Provide the [X, Y] coordinate of the cell's center where the given text is located.  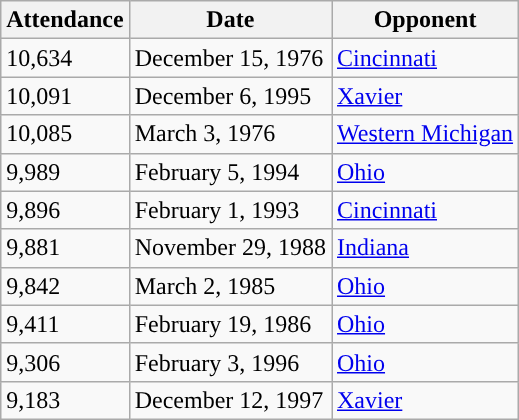
9,411 [65, 324]
February 5, 1994 [230, 172]
9,989 [65, 172]
9,881 [65, 248]
Date [230, 20]
March 2, 1985 [230, 286]
10,634 [65, 58]
9,842 [65, 286]
Western Michigan [426, 134]
December 15, 1976 [230, 58]
November 29, 1988 [230, 248]
9,896 [65, 210]
February 19, 1986 [230, 324]
February 3, 1996 [230, 362]
December 12, 1997 [230, 400]
9,183 [65, 400]
Opponent [426, 20]
Indiana [426, 248]
10,091 [65, 96]
10,085 [65, 134]
9,306 [65, 362]
December 6, 1995 [230, 96]
February 1, 1993 [230, 210]
Attendance [65, 20]
March 3, 1976 [230, 134]
